Return (x, y) of the center of cell containing provided text 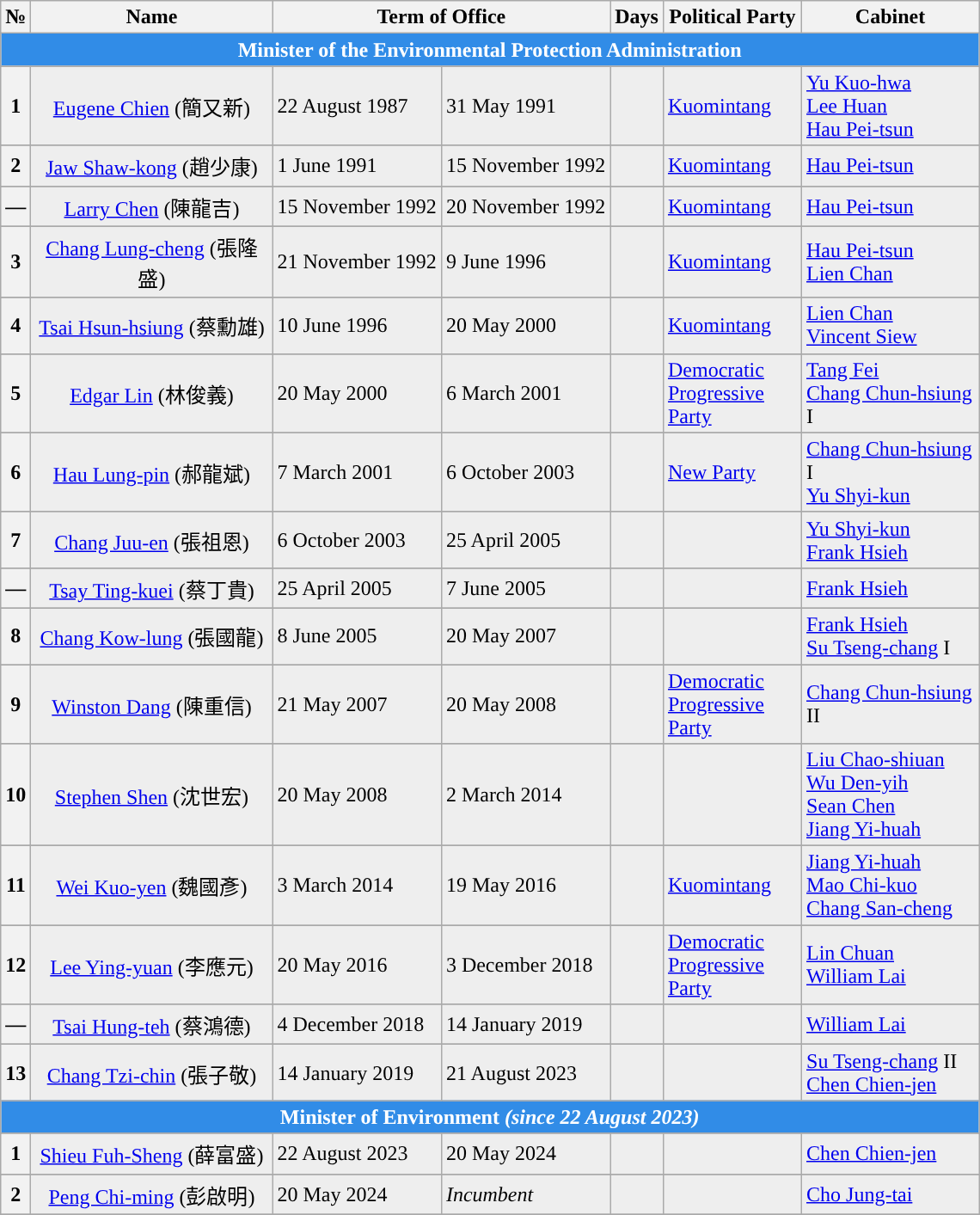
Tang FeiChang Chun-hsiung I (891, 393)
Chen Chien-jen (891, 1154)
Cabinet (891, 17)
Incumbent (525, 1194)
Chang Chun-hsiung IYu Shyi-kun (891, 472)
31 May 1991 (525, 106)
Yu Shyi-kunFrank Hsieh (891, 540)
Minister of the Environmental Protection Administration (490, 50)
20 May 2016 (357, 965)
Jaw Shaw-kong (趙少康) (151, 165)
Hau Lung-pin (郝龍斌) (151, 472)
Frank HsiehSu Tseng-chang I (891, 636)
19 May 2016 (525, 886)
Shieu Fuh-Sheng (薛富盛) (151, 1154)
5 (15, 393)
3 December 2018 (525, 965)
7 March 2001 (357, 472)
7 June 2005 (525, 588)
Hau Pei-tsunLien Chan (891, 261)
Chang Chun-hsiung II (891, 703)
New Party (732, 472)
8 (15, 636)
3 (15, 261)
Tsai Hung-teh (蔡鴻德) (151, 1025)
3 March 2014 (357, 886)
6 (15, 472)
4 (15, 325)
10 (15, 795)
8 June 2005 (357, 636)
21 May 2007 (357, 703)
22 August 2023 (357, 1154)
Cho Jung-tai (891, 1194)
Jiang Yi-huahMao Chi-kuoChang San-cheng (891, 886)
1 June 1991 (357, 165)
13 (15, 1073)
9 (15, 703)
Eugene Chien (簡又新) (151, 106)
Winston Dang (陳重信) (151, 703)
Lee Ying-yuan (李應元) (151, 965)
Days (637, 17)
Peng Chi-ming (彭啟明) (151, 1194)
Chang Juu-en (張祖恩) (151, 540)
Edgar Lin (林俊義) (151, 393)
Chang Lung-cheng (張隆盛) (151, 261)
Frank Hsieh (891, 588)
Larry Chen (陳龍吉) (151, 206)
6 March 2001 (525, 393)
№ (15, 17)
Wei Kuo-yen (魏國彥) (151, 886)
10 June 1996 (357, 325)
Chang Kow-lung (張國龍) (151, 636)
Liu Chao-shiuanWu Den-yihSean ChenJiang Yi-huah (891, 795)
William Lai (891, 1025)
7 (15, 540)
Tsai Hsun-hsiung (蔡勳雄) (151, 325)
20 May 2007 (525, 636)
Tsay Ting-kuei (蔡丁貴) (151, 588)
11 (15, 886)
Political Party (732, 17)
Minister of Environment (since 22 August 2023) (490, 1117)
Term of Office (442, 17)
21 August 2023 (525, 1073)
Su Tseng-chang IIChen Chien-jen (891, 1073)
Lin ChuanWilliam Lai (891, 965)
2 March 2014 (525, 795)
20 November 1992 (525, 206)
Lien ChanVincent Siew (891, 325)
Yu Kuo-hwaLee HuanHau Pei-tsun (891, 106)
9 June 1996 (525, 261)
21 November 1992 (357, 261)
Stephen Shen (沈世宏) (151, 795)
12 (15, 965)
Name (151, 17)
Chang Tzi-chin (張子敬) (151, 1073)
22 August 1987 (357, 106)
4 December 2018 (357, 1025)
